Search for the cell housing the specified text and yield its [X, Y] center coordinate. 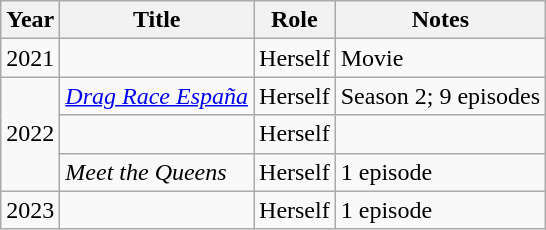
Meet the Queens [157, 172]
Notes [440, 20]
2021 [30, 58]
Title [157, 20]
Year [30, 20]
2023 [30, 210]
Season 2; 9 episodes [440, 96]
2022 [30, 134]
Role [295, 20]
Movie [440, 58]
Drag Race España [157, 96]
